Determine the [X, Y] coordinate at the center of the cell enclosing the given text.  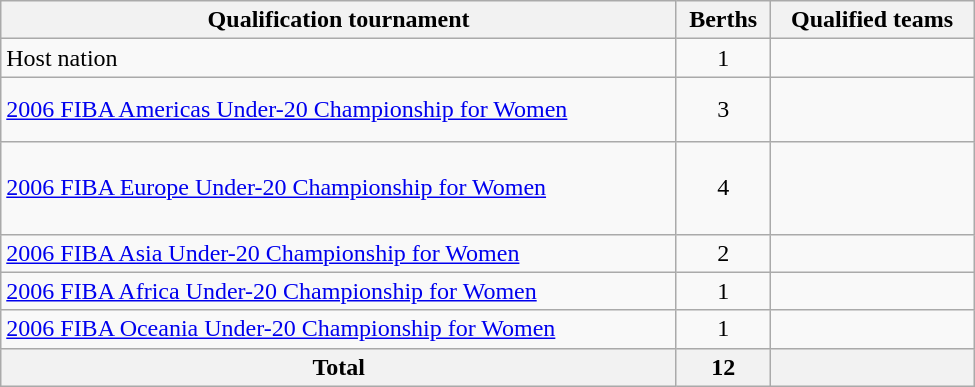
2006 FIBA Africa Under-20 Championship for Women [339, 291]
Qualified teams [872, 20]
2 [722, 253]
Qualification tournament [339, 20]
Host nation [339, 58]
2006 FIBA Oceania Under-20 Championship for Women [339, 329]
12 [722, 367]
2006 FIBA Asia Under-20 Championship for Women [339, 253]
3 [722, 110]
2006 FIBA Americas Under-20 Championship for Women [339, 110]
Total [339, 367]
4 [722, 188]
2006 FIBA Europe Under-20 Championship for Women [339, 188]
Berths [722, 20]
